Return [x, y] of the center of cell containing provided text 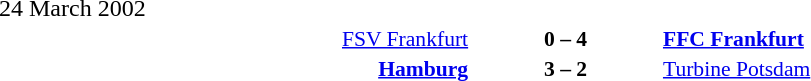
0 – 4 [566, 38]
